Output the (X, Y) coordinate of the center of the cell containing the given text.  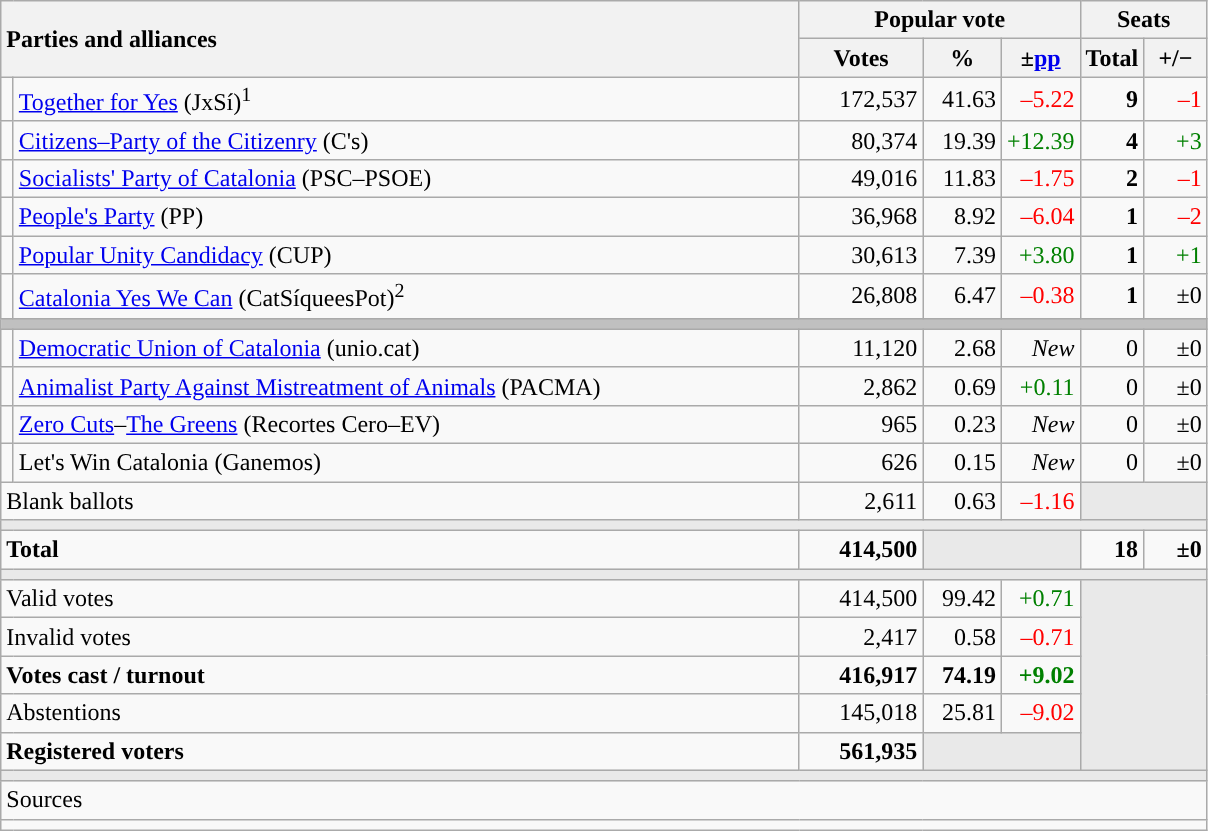
30,613 (861, 255)
Democratic Union of Catalonia (unio.cat) (406, 348)
80,374 (861, 140)
416,917 (861, 675)
965 (861, 424)
+3 (1176, 140)
–0.71 (1040, 637)
–2 (1176, 217)
–9.02 (1040, 713)
Invalid votes (400, 637)
9 (1112, 100)
2,417 (861, 637)
2.68 (962, 348)
99.42 (962, 599)
+3.80 (1040, 255)
Abstentions (400, 713)
+/− (1176, 58)
–0.38 (1040, 296)
561,935 (861, 751)
36,968 (861, 217)
0.23 (962, 424)
–1.16 (1040, 501)
26,808 (861, 296)
Zero Cuts–The Greens (Recortes Cero–EV) (406, 424)
+0.11 (1040, 386)
145,018 (861, 713)
+0.71 (1040, 599)
2 (1112, 178)
74.19 (962, 675)
Popular vote (940, 20)
Seats (1144, 20)
Animalist Party Against Mistreatment of Animals (PACMA) (406, 386)
626 (861, 462)
7.39 (962, 255)
0.58 (962, 637)
–1.75 (1040, 178)
18 (1112, 550)
+9.02 (1040, 675)
+1 (1176, 255)
Sources (604, 800)
4 (1112, 140)
2,862 (861, 386)
0.15 (962, 462)
Votes cast / turnout (400, 675)
19.39 (962, 140)
41.63 (962, 100)
49,016 (861, 178)
Together for Yes (JxSí)1 (406, 100)
Blank ballots (400, 501)
+12.39 (1040, 140)
8.92 (962, 217)
Socialists' Party of Catalonia (PSC–PSOE) (406, 178)
±pp (1040, 58)
2,611 (861, 501)
0.69 (962, 386)
Valid votes (400, 599)
–5.22 (1040, 100)
6.47 (962, 296)
11,120 (861, 348)
Catalonia Yes We Can (CatSíqueesPot)2 (406, 296)
Let's Win Catalonia (Ganemos) (406, 462)
Votes (861, 58)
172,537 (861, 100)
0.63 (962, 501)
Parties and alliances (400, 39)
Registered voters (400, 751)
11.83 (962, 178)
% (962, 58)
Popular Unity Candidacy (CUP) (406, 255)
–6.04 (1040, 217)
Citizens–Party of the Citizenry (C's) (406, 140)
25.81 (962, 713)
People's Party (PP) (406, 217)
